Provide the [X, Y] coordinate of the cell's center where the given text is located.  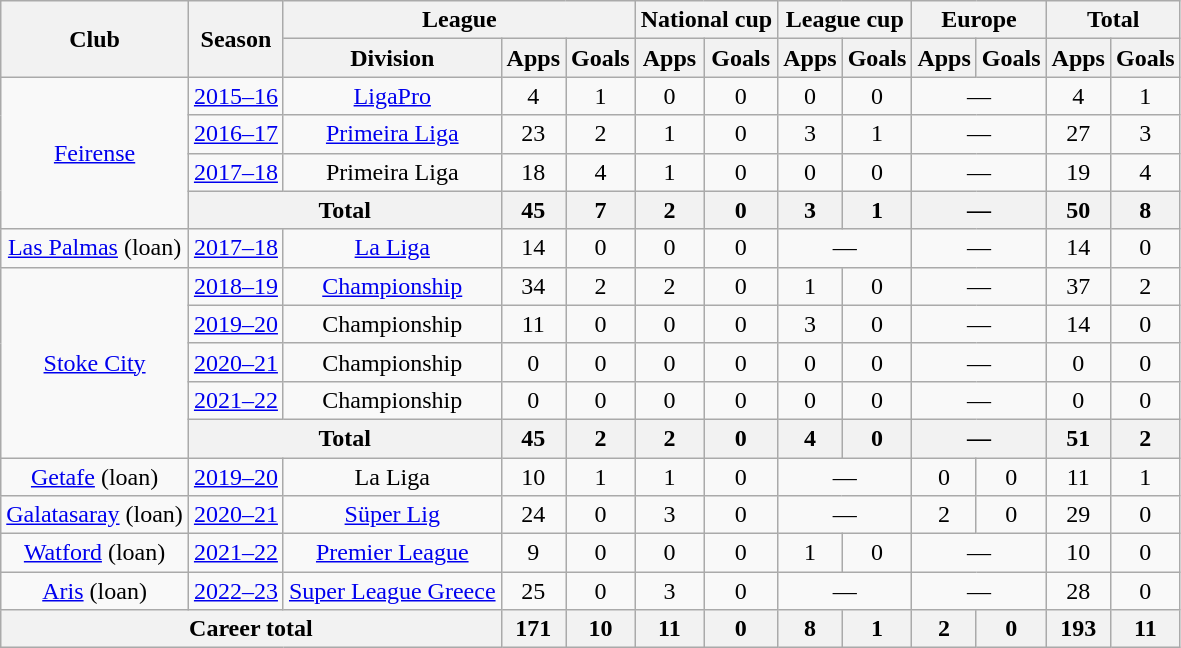
Club [95, 39]
19 [1078, 172]
2022–23 [236, 591]
Division [392, 58]
34 [533, 286]
League cup [845, 20]
7 [601, 210]
Süper Lig [392, 515]
Aris (loan) [95, 591]
18 [533, 172]
Las Palmas (loan) [95, 248]
193 [1078, 629]
29 [1078, 515]
23 [533, 134]
9 [533, 553]
Feirense [95, 153]
2018–19 [236, 286]
27 [1078, 134]
51 [1078, 438]
Season [236, 39]
National cup [706, 20]
24 [533, 515]
50 [1078, 210]
37 [1078, 286]
LigaPro [392, 96]
2016–17 [236, 134]
Galatasaray (loan) [95, 515]
Watford (loan) [95, 553]
25 [533, 591]
2015–16 [236, 96]
28 [1078, 591]
Premier League [392, 553]
Getafe (loan) [95, 477]
League [459, 20]
Super League Greece [392, 591]
Career total [251, 629]
171 [533, 629]
Europe [979, 20]
Stoke City [95, 362]
